Search for the cell housing the specified text and yield its (x, y) center coordinate. 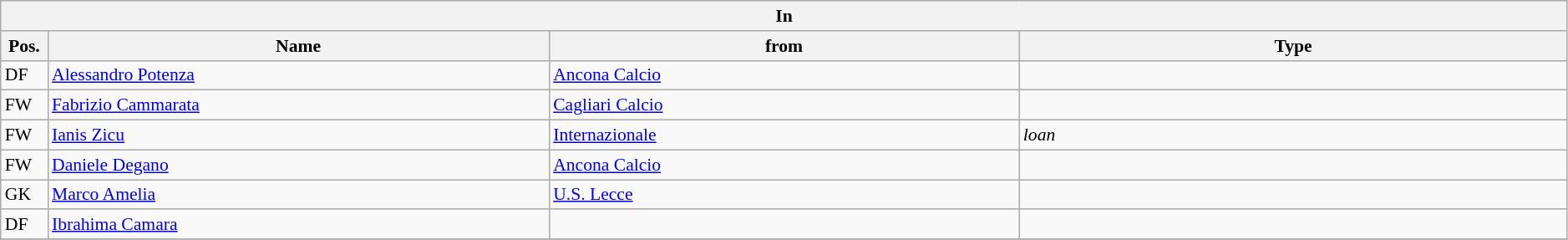
GK (24, 195)
from (784, 46)
Fabrizio Cammarata (298, 105)
Pos. (24, 46)
Marco Amelia (298, 195)
Cagliari Calcio (784, 105)
Internazionale (784, 135)
Alessandro Potenza (298, 75)
Name (298, 46)
Daniele Degano (298, 165)
Type (1293, 46)
Ianis Zicu (298, 135)
In (784, 16)
loan (1293, 135)
Ibrahima Camara (298, 225)
U.S. Lecce (784, 195)
